From the cell containing the given text, extract its center point as [x, y] coordinate. 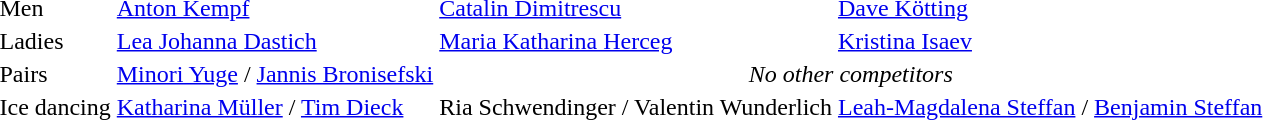
Kristina Isaev [1050, 41]
Maria Katharina Herceg [636, 41]
Minori Yuge / Jannis Bronisefski [274, 74]
Lea Johanna Dastich [274, 41]
